Scan for the cell matching the given text and deliver its [x, y] coordinate at center. 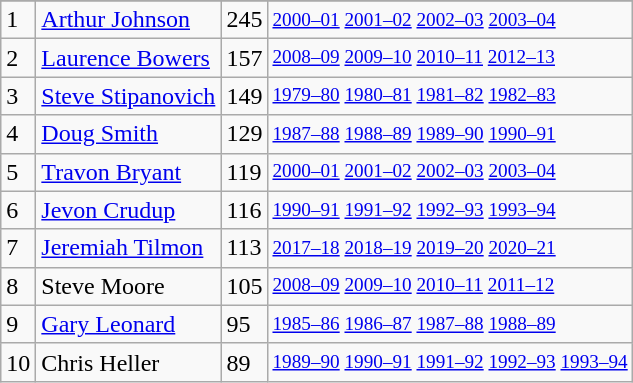
129 [244, 134]
95 [244, 324]
89 [244, 362]
1979–80 1980–81 1981–82 1982–83 [450, 96]
8 [18, 286]
2017–18 2018–19 2019–20 2020–21 [450, 248]
6 [18, 210]
4 [18, 134]
Travon Bryant [128, 172]
1 [18, 20]
5 [18, 172]
9 [18, 324]
1987–88 1988–89 1989–90 1990–91 [450, 134]
Jevon Crudup [128, 210]
3 [18, 96]
1990–91 1991–92 1992–93 1993–94 [450, 210]
Laurence Bowers [128, 58]
1989–90 1990–91 1991–92 1992–93 1993–94 [450, 362]
1985–86 1986–87 1987–88 1988–89 [450, 324]
Steve Stipanovich [128, 96]
245 [244, 20]
119 [244, 172]
Jeremiah Tilmon [128, 248]
10 [18, 362]
Gary Leonard [128, 324]
149 [244, 96]
Doug Smith [128, 134]
116 [244, 210]
7 [18, 248]
2008–09 2009–10 2010–11 2011–12 [450, 286]
Chris Heller [128, 362]
Arthur Johnson [128, 20]
2 [18, 58]
157 [244, 58]
105 [244, 286]
113 [244, 248]
2008–09 2009–10 2010–11 2012–13 [450, 58]
Steve Moore [128, 286]
